From the cell containing the given text, extract its center point as [X, Y] coordinate. 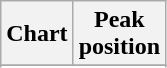
Peakposition [119, 34]
Chart [37, 34]
